Pinpoint the cell where the given text exists, returning its (x, y) midpoint coordinate. 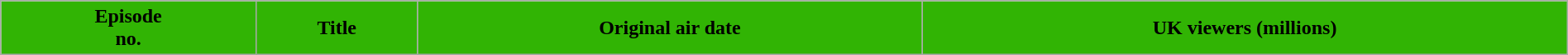
Episodeno. (129, 28)
Title (337, 28)
UK viewers (millions) (1245, 28)
Original air date (670, 28)
